Return [x, y] of the center of cell containing provided text 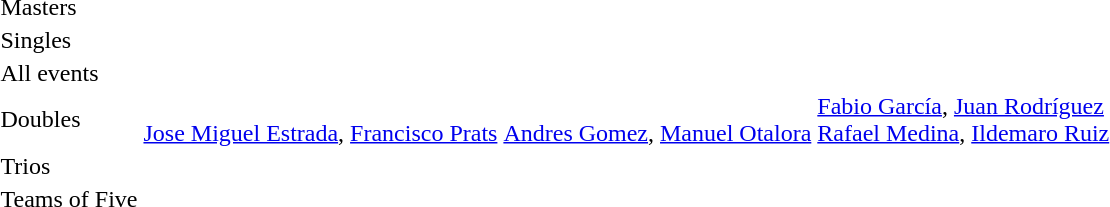
Jose Miguel Estrada, Francisco Prats [320, 120]
Andres Gomez, Manuel Otalora [658, 120]
